Output the [X, Y] coordinate of the center of the cell containing the given text.  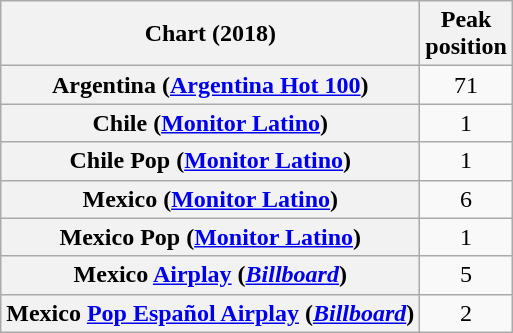
Peakposition [466, 34]
71 [466, 85]
Mexico Airplay (Billboard) [210, 275]
5 [466, 275]
2 [466, 313]
Argentina (Argentina Hot 100) [210, 85]
Mexico Pop Español Airplay (Billboard) [210, 313]
Chile (Monitor Latino) [210, 123]
Mexico Pop (Monitor Latino) [210, 237]
6 [466, 199]
Mexico (Monitor Latino) [210, 199]
Chile Pop (Monitor Latino) [210, 161]
Chart (2018) [210, 34]
